Determine the (x, y) coordinate at the center of the cell enclosing the given text.  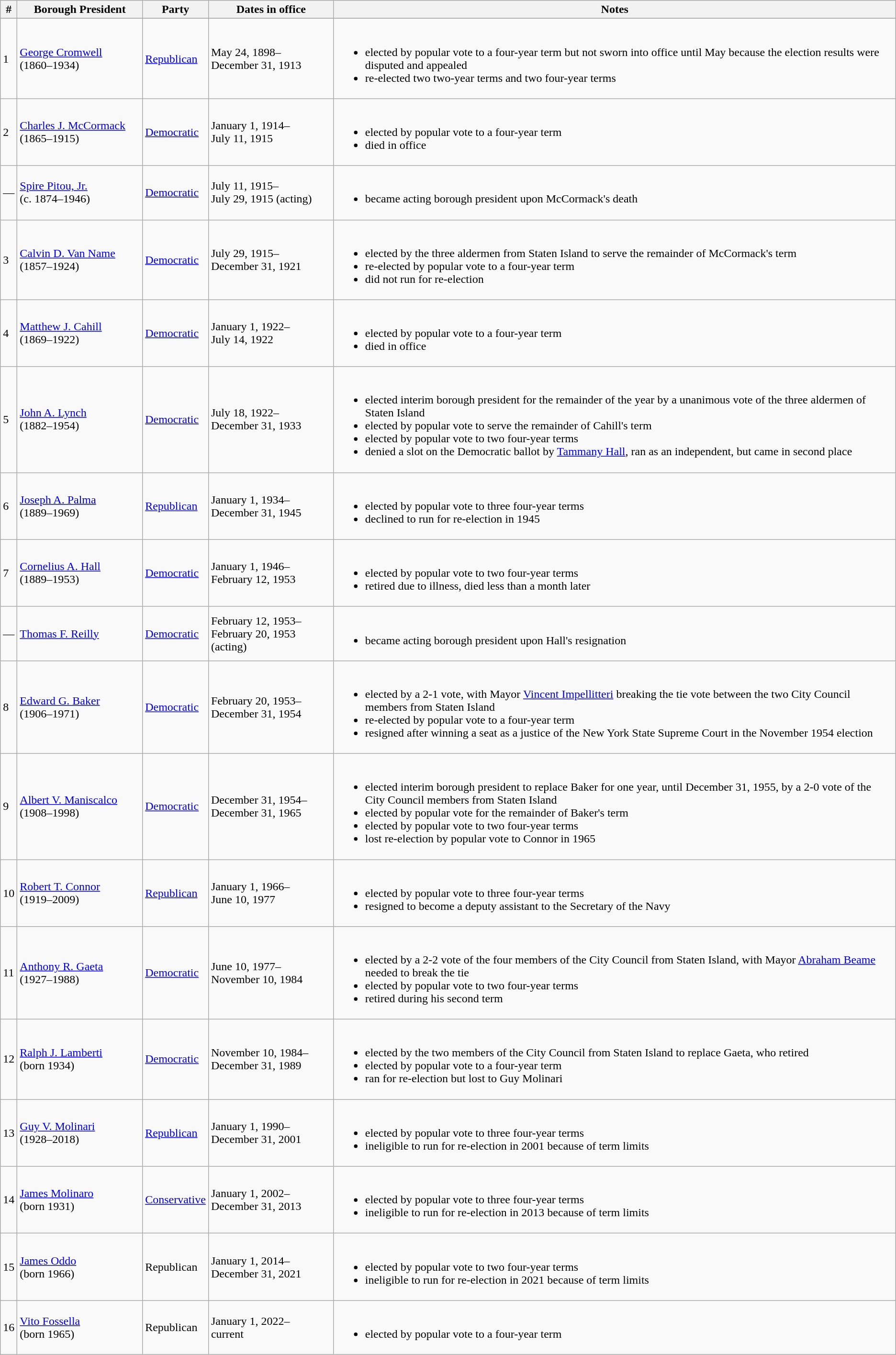
elected by popular vote to three four-year termsineligible to run for re-election in 2013 because of term limits (615, 1200)
June 10, 1977–November 10, 1984 (271, 973)
July 29, 1915–December 31, 1921 (271, 259)
13 (9, 1133)
8 (9, 707)
2 (9, 132)
12 (9, 1060)
January 1, 1922–July 14, 1922 (271, 333)
Matthew J. Cahill(1869–1922) (80, 333)
Calvin D. Van Name(1857–1924) (80, 259)
Spire Pitou, Jr.(c. 1874–1946) (80, 192)
elected by popular vote to three four-year termsresigned to become a deputy assistant to the Secretary of the Navy (615, 893)
Notes (615, 10)
Conservative (176, 1200)
February 20, 1953–December 31, 1954 (271, 707)
December 31, 1954–December 31, 1965 (271, 806)
John A. Lynch(1882–1954) (80, 419)
January 1, 1934–December 31, 1945 (271, 506)
January 1, 2022–current (271, 1328)
Thomas F. Reilly (80, 634)
January 1, 1914–July 11, 1915 (271, 132)
elected by popular vote to two four-year termsineligible to run for re-election in 2021 because of term limits (615, 1267)
became acting borough president upon McCormack's death (615, 192)
January 1, 2002–December 31, 2013 (271, 1200)
3 (9, 259)
January 1, 1966–June 10, 1977 (271, 893)
Borough President (80, 10)
May 24, 1898–December 31, 1913 (271, 58)
Albert V. Maniscalco(1908–1998) (80, 806)
Robert T. Connor(1919–2009) (80, 893)
January 1, 1990–December 31, 2001 (271, 1133)
# (9, 10)
elected by popular vote to three four-year termsdeclined to run for re-election in 1945 (615, 506)
9 (9, 806)
15 (9, 1267)
1 (9, 58)
14 (9, 1200)
July 11, 1915–July 29, 1915 (acting) (271, 192)
Anthony R. Gaeta(1927–1988) (80, 973)
James Molinaro(born 1931) (80, 1200)
Ralph J. Lamberti(born 1934) (80, 1060)
January 1, 1946–February 12, 1953 (271, 573)
elected by popular vote to a four-year term (615, 1328)
5 (9, 419)
4 (9, 333)
11 (9, 973)
elected by popular vote to two four-year termsretired due to illness, died less than a month later (615, 573)
7 (9, 573)
elected by popular vote to three four-year termsineligible to run for re-election in 2001 because of term limits (615, 1133)
Joseph A. Palma(1889–1969) (80, 506)
November 10, 1984–December 31, 1989 (271, 1060)
became acting borough president upon Hall's resignation (615, 634)
10 (9, 893)
George Cromwell(1860–1934) (80, 58)
January 1, 2014–December 31, 2021 (271, 1267)
July 18, 1922–December 31, 1933 (271, 419)
6 (9, 506)
Party (176, 10)
James Oddo(born 1966) (80, 1267)
Dates in office (271, 10)
February 12, 1953–February 20, 1953 (acting) (271, 634)
Charles J. McCormack(1865–1915) (80, 132)
Vito Fossella(born 1965) (80, 1328)
Guy V. Molinari(1928–2018) (80, 1133)
16 (9, 1328)
Cornelius A. Hall(1889–1953) (80, 573)
Edward G. Baker(1906–1971) (80, 707)
